Return the [X, Y] coordinate for the center point of the cell that contains the specified text.  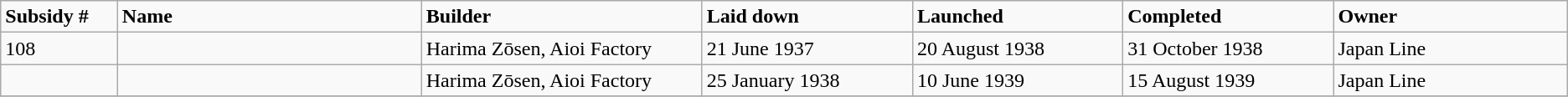
Name [270, 17]
Completed [1228, 17]
Owner [1451, 17]
Launched [1017, 17]
20 August 1938 [1017, 48]
Builder [561, 17]
Subsidy # [59, 17]
25 January 1938 [807, 80]
10 June 1939 [1017, 80]
108 [59, 48]
21 June 1937 [807, 48]
Laid down [807, 17]
31 October 1938 [1228, 48]
15 August 1939 [1228, 80]
